Find where the given text appears and provide that cell's center as (x, y) coordinate. 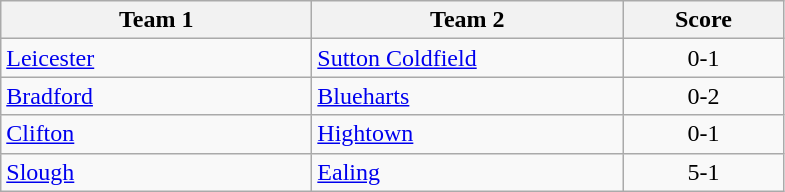
Team 2 (468, 20)
Sutton Coldfield (468, 58)
Ealing (468, 172)
0-2 (704, 96)
Clifton (156, 134)
5-1 (704, 172)
Score (704, 20)
Team 1 (156, 20)
Hightown (468, 134)
Slough (156, 172)
Leicester (156, 58)
Blueharts (468, 96)
Bradford (156, 96)
